Find where the given text appears and provide that cell's center as (x, y) coordinate. 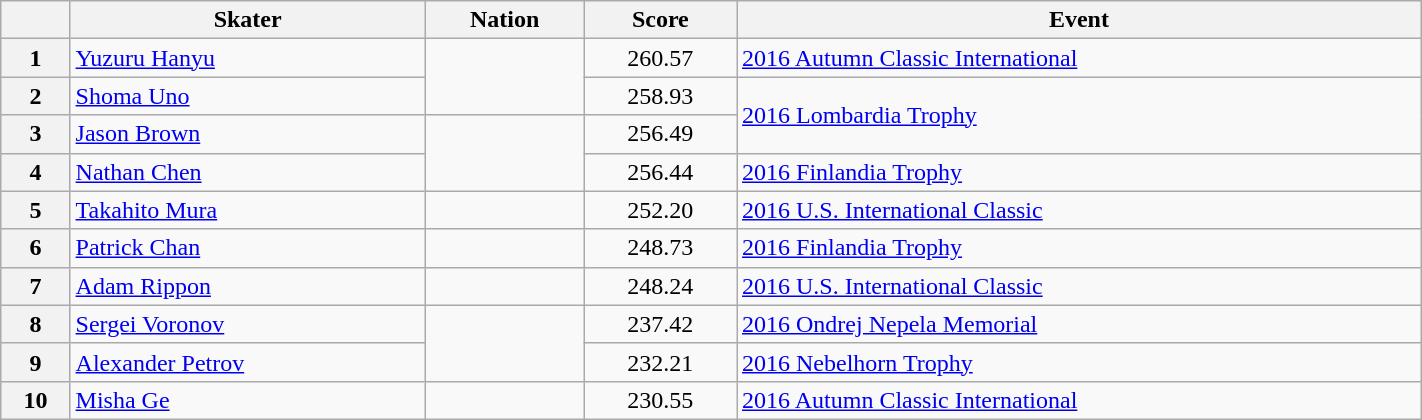
232.21 (660, 362)
Alexander Petrov (248, 362)
5 (36, 210)
248.73 (660, 248)
258.93 (660, 96)
Yuzuru Hanyu (248, 58)
Score (660, 20)
9 (36, 362)
Jason Brown (248, 134)
1 (36, 58)
10 (36, 400)
Skater (248, 20)
256.49 (660, 134)
260.57 (660, 58)
2 (36, 96)
Sergei Voronov (248, 324)
7 (36, 286)
230.55 (660, 400)
252.20 (660, 210)
248.24 (660, 286)
8 (36, 324)
Nation (504, 20)
Nathan Chen (248, 172)
4 (36, 172)
2016 Lombardia Trophy (1078, 115)
256.44 (660, 172)
Takahito Mura (248, 210)
237.42 (660, 324)
Shoma Uno (248, 96)
Adam Rippon (248, 286)
Misha Ge (248, 400)
3 (36, 134)
2016 Ondrej Nepela Memorial (1078, 324)
Patrick Chan (248, 248)
6 (36, 248)
2016 Nebelhorn Trophy (1078, 362)
Event (1078, 20)
